Detect which cell encompasses the target text, then output its (x, y) center coordinate. 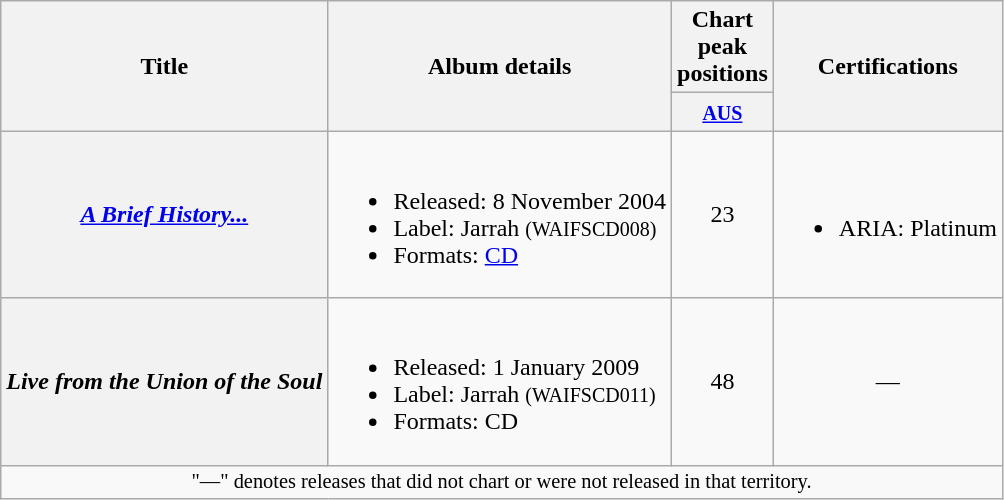
Title (164, 66)
Certifications (888, 66)
Released: 1 January 2009Label: Jarrah (WAIFSCD011)Formats: CD (500, 382)
Chart peak positions (723, 47)
AUS (723, 112)
ARIA: Platinum (888, 214)
Album details (500, 66)
48 (723, 382)
Live from the Union of the Soul (164, 382)
23 (723, 214)
Released: 8 November 2004Label: Jarrah (WAIFSCD008)Formats: CD (500, 214)
"—" denotes releases that did not chart or were not released in that territory. (502, 482)
A Brief History... (164, 214)
— (888, 382)
